Find where the given text appears and provide that cell's center as [x, y] coordinate. 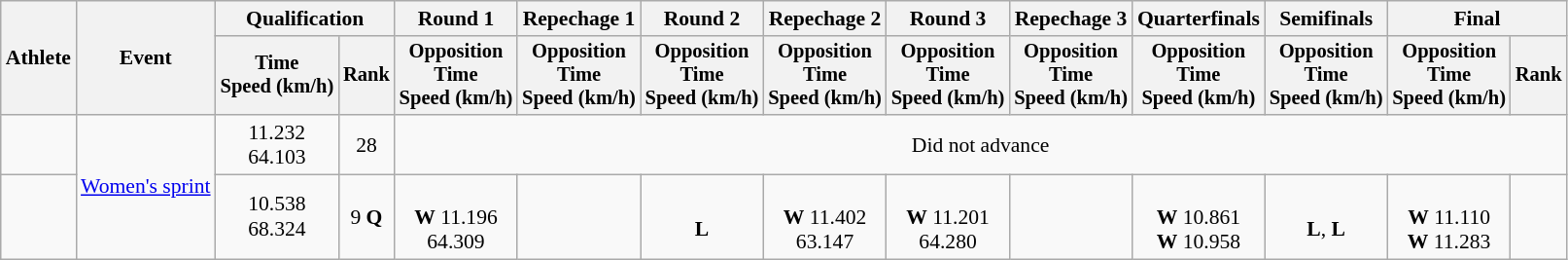
W 10.861W 10.958 [1199, 218]
9 Q [366, 218]
Round 2 [702, 19]
W 11.201 64.280 [949, 218]
Round 1 [457, 19]
W 11.19664.309 [457, 218]
Repechage 1 [579, 19]
Final [1477, 19]
L [702, 218]
Semifinals [1326, 19]
L, L [1326, 218]
Women's sprint [146, 187]
10.53868.324 [278, 218]
11.23264.103 [278, 144]
Event [146, 58]
W 11.40263.147 [824, 218]
Did not advance [981, 144]
W 11.110W 11.283 [1448, 218]
Round 3 [949, 19]
Qualification [305, 19]
Quarterfinals [1199, 19]
Repechage 3 [1071, 19]
28 [366, 144]
Athlete [39, 58]
Repechage 2 [824, 19]
TimeSpeed (km/h) [278, 76]
